Pinpoint the cell where the given text exists, returning its [X, Y] midpoint coordinate. 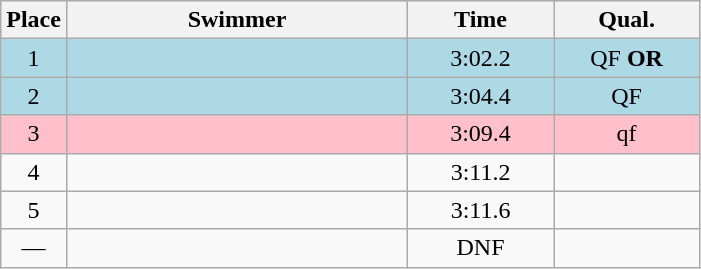
3:04.4 [481, 96]
QF [627, 96]
3:09.4 [481, 134]
qf [627, 134]
5 [34, 210]
— [34, 248]
3:11.6 [481, 210]
2 [34, 96]
4 [34, 172]
Qual. [627, 20]
Time [481, 20]
Swimmer [236, 20]
3 [34, 134]
1 [34, 58]
Place [34, 20]
3:02.2 [481, 58]
DNF [481, 248]
QF OR [627, 58]
3:11.2 [481, 172]
